Determine the (x, y) coordinate at the center of the cell enclosing the given text.  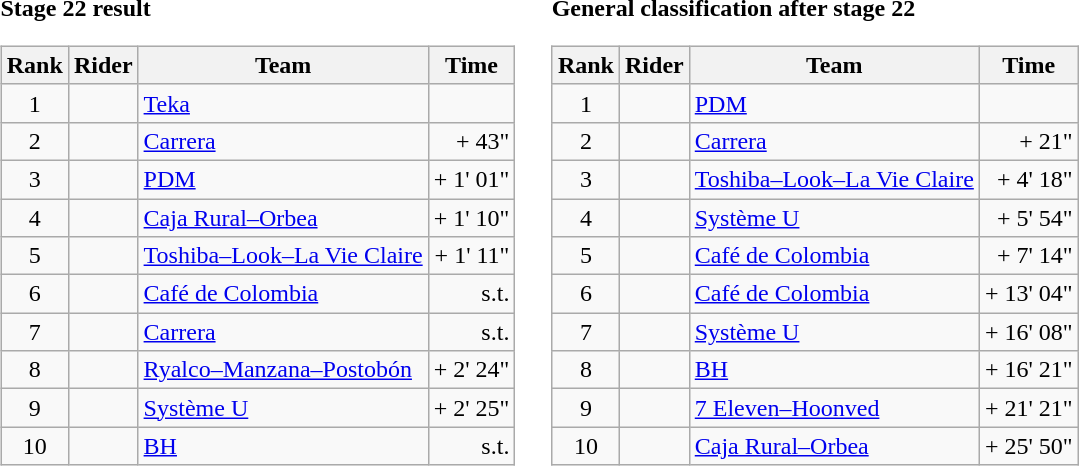
+ 16' 21" (1028, 370)
+ 25' 50" (1028, 446)
+ 21" (1028, 141)
+ 2' 25" (472, 408)
+ 5' 54" (1028, 217)
+ 21' 21" (1028, 408)
Ryalco–Manzana–Postobón (283, 370)
+ 7' 14" (1028, 256)
+ 1' 01" (472, 179)
Teka (283, 103)
+ 4' 18" (1028, 179)
+ 1' 10" (472, 217)
+ 16' 08" (1028, 332)
+ 13' 04" (1028, 294)
+ 1' 11" (472, 256)
+ 43" (472, 141)
+ 2' 24" (472, 370)
7 Eleven–Hoonved (834, 408)
